Return the (x, y) coordinate for the center point of the cell that contains the specified text.  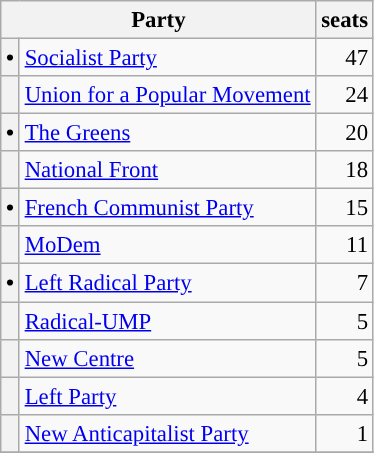
47 (344, 58)
seats (344, 20)
15 (344, 208)
French Communist Party (168, 208)
7 (344, 283)
4 (344, 396)
Radical-UMP (168, 321)
National Front (168, 170)
New Anticapitalist Party (168, 433)
New Centre (168, 358)
1 (344, 433)
Left Radical Party (168, 283)
Left Party (168, 396)
Party (158, 20)
20 (344, 133)
Union for a Popular Movement (168, 95)
11 (344, 245)
24 (344, 95)
MoDem (168, 245)
The Greens (168, 133)
18 (344, 170)
Socialist Party (168, 58)
